Capture the cell that displays the provided text and extract its [x, y] central coordinate. 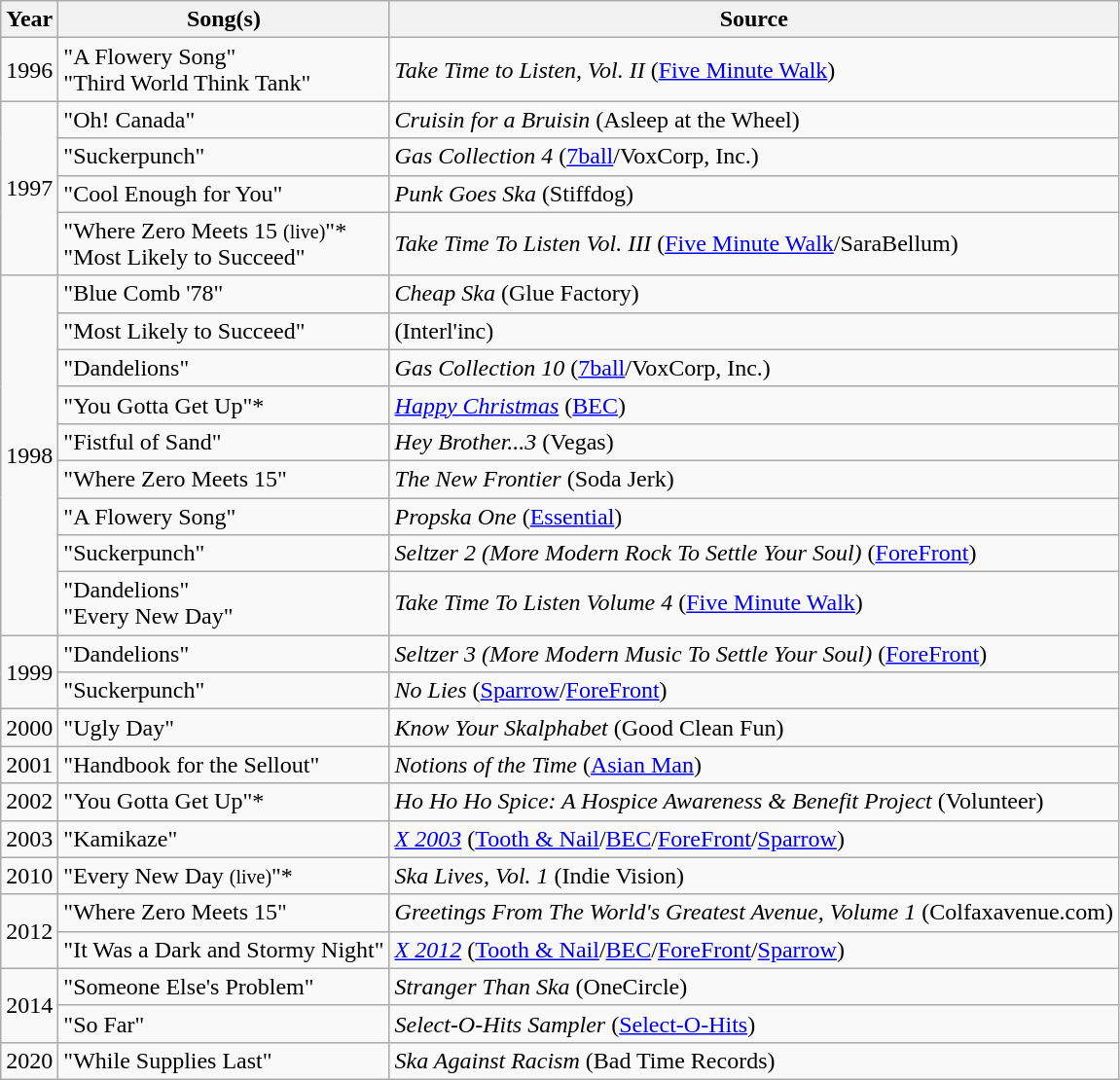
Source [753, 19]
Happy Christmas (BEC) [753, 405]
Take Time To Listen Vol. III (Five Minute Walk/SaraBellum) [753, 243]
2003 [29, 839]
Ho Ho Ho Spice: A Hospice Awareness & Benefit Project (Volunteer) [753, 802]
The New Frontier (Soda Jerk) [753, 479]
2000 [29, 728]
Select-O-Hits Sampler (Select-O-Hits) [753, 1024]
2014 [29, 1005]
"Oh! Canada" [224, 120]
Ska Against Racism (Bad Time Records) [753, 1061]
Cruisin for a Bruisin (Asleep at the Wheel) [753, 120]
No Lies (Sparrow/ForeFront) [753, 691]
"A Flowery Song""Third World Think Tank" [224, 70]
Cheap Ska (Glue Factory) [753, 294]
Greetings From The World's Greatest Avenue, Volume 1 (Colfaxavenue.com) [753, 913]
Know Your Skalphabet (Good Clean Fun) [753, 728]
2001 [29, 765]
"It Was a Dark and Stormy Night" [224, 950]
"Handbook for the Sellout" [224, 765]
Gas Collection 10 (7ball/VoxCorp, Inc.) [753, 368]
"Someone Else's Problem" [224, 987]
"While Supplies Last" [224, 1061]
Year [29, 19]
X 2003 (Tooth & Nail/BEC/ForeFront/Sparrow) [753, 839]
"Ugly Day" [224, 728]
"Where Zero Meets 15 (live)"*"Most Likely to Succeed" [224, 243]
Take Time to Listen, Vol. II (Five Minute Walk) [753, 70]
2020 [29, 1061]
"Most Likely to Succeed" [224, 331]
Gas Collection 4 (7ball/VoxCorp, Inc.) [753, 157]
"Fistful of Sand" [224, 442]
"Every New Day (live)"* [224, 876]
(Interl'inc) [753, 331]
2002 [29, 802]
1998 [29, 455]
Notions of the Time (Asian Man) [753, 765]
"Dandelions""Every New Day" [224, 603]
Seltzer 3 (More Modern Music To Settle Your Soul) (ForeFront) [753, 654]
Take Time To Listen Volume 4 (Five Minute Walk) [753, 603]
Hey Brother...3 (Vegas) [753, 442]
1996 [29, 70]
Ska Lives, Vol. 1 (Indie Vision) [753, 876]
1999 [29, 672]
"So Far" [224, 1024]
1997 [29, 189]
2012 [29, 931]
Stranger Than Ska (OneCircle) [753, 987]
Seltzer 2 (More Modern Rock To Settle Your Soul) (ForeFront) [753, 554]
2010 [29, 876]
"Kamikaze" [224, 839]
Song(s) [224, 19]
"Cool Enough for You" [224, 194]
Punk Goes Ska (Stiffdog) [753, 194]
"A Flowery Song" [224, 517]
X 2012 (Tooth & Nail/BEC/ForeFront/Sparrow) [753, 950]
"Blue Comb '78" [224, 294]
Propska One (Essential) [753, 517]
